For the text-containing cell, return its midpoint in (x, y) coordinate format. 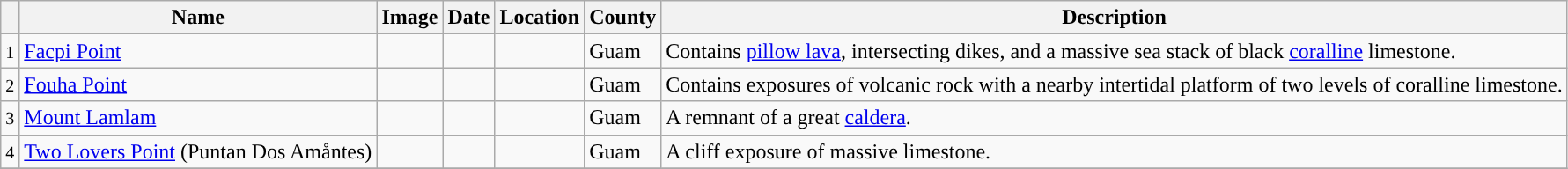
2 (11, 84)
Fouha Point (198, 84)
4 (11, 151)
Facpi Point (198, 51)
Two Lovers Point (Puntan Dos Amåntes) (198, 151)
A remnant of a great caldera. (1115, 118)
Description (1115, 18)
A cliff exposure of massive limestone. (1115, 151)
Mount Lamlam (198, 118)
Name (198, 18)
Location (540, 18)
Contains pillow lava, intersecting dikes, and a massive sea stack of black coralline limestone. (1115, 51)
1 (11, 51)
Contains exposures of volcanic rock with a nearby intertidal platform of two levels of coralline limestone. (1115, 84)
Image (410, 18)
Date (468, 18)
County (623, 18)
3 (11, 118)
